Provide the [x, y] coordinate of the cell's center where the given text is located.  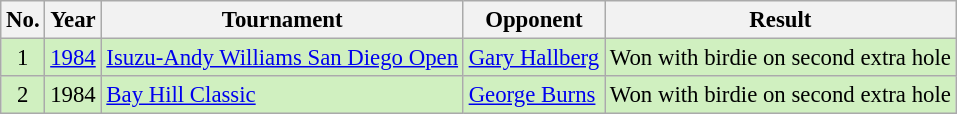
2 [23, 95]
Year [73, 20]
No. [23, 20]
Tournament [282, 20]
Bay Hill Classic [282, 95]
Result [780, 20]
George Burns [534, 95]
Opponent [534, 20]
Gary Hallberg [534, 58]
1 [23, 58]
Isuzu-Andy Williams San Diego Open [282, 58]
